Locate the cell with the specified text and output its (x, y) center coordinate. 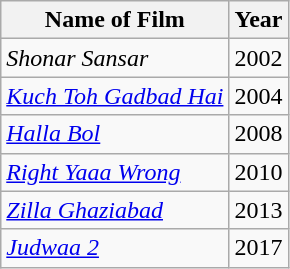
Judwaa 2 (115, 248)
Year (258, 20)
Shonar Sansar (115, 58)
Kuch Toh Gadbad Hai (115, 96)
2013 (258, 210)
Name of Film (115, 20)
Halla Bol (115, 134)
Right Yaaa Wrong (115, 172)
2008 (258, 134)
2010 (258, 172)
2002 (258, 58)
Zilla Ghaziabad (115, 210)
2004 (258, 96)
2017 (258, 248)
